Detect which cell encompasses the target text, then output its [X, Y] center coordinate. 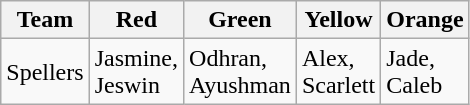
Orange [425, 20]
Alex,Scarlett [338, 72]
Odhran,Ayushman [240, 72]
Jade,Caleb [425, 72]
Red [136, 20]
Yellow [338, 20]
Green [240, 20]
Jasmine,Jeswin [136, 72]
Team [45, 20]
Spellers [45, 72]
